Return the [X, Y] coordinate for the center point of the cell that contains the specified text.  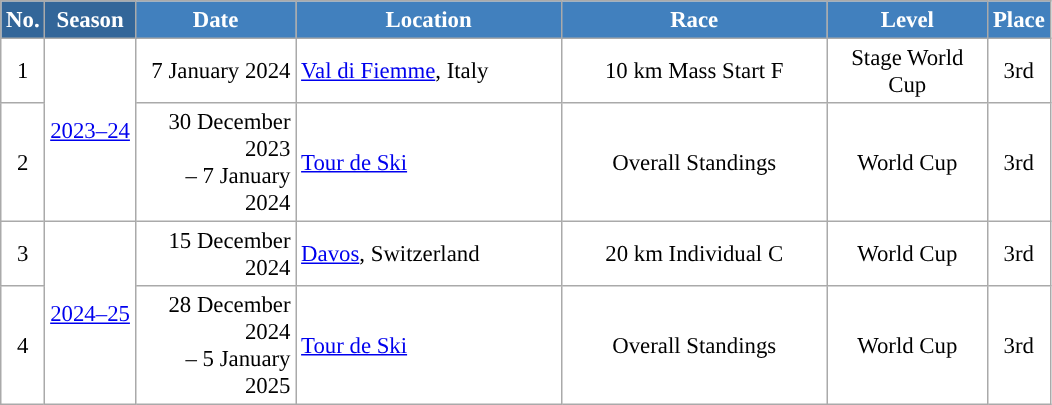
10 km Mass Start F [694, 72]
30 December 2023– 7 January 2024 [216, 162]
No. [23, 20]
2 [23, 162]
Davos, Switzerland [429, 254]
1 [23, 72]
7 January 2024 [216, 72]
Stage World Cup [908, 72]
Season [90, 20]
Race [694, 20]
20 km Individual C [694, 254]
28 December 2024– 5 January 2025 [216, 346]
3 [23, 254]
Level [908, 20]
15 December 2024 [216, 254]
Val di Fiemme, Italy [429, 72]
2023–24 [90, 130]
Location [429, 20]
Date [216, 20]
2024–25 [90, 314]
4 [23, 346]
Place [1019, 20]
